Capture the cell that displays the provided text and extract its (X, Y) central coordinate. 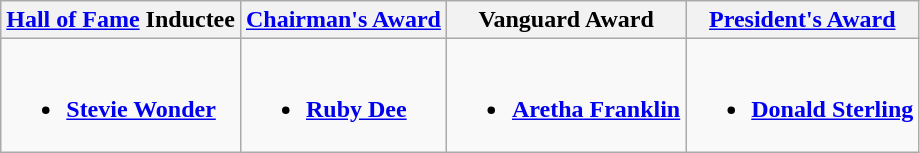
Chairman's Award (343, 20)
Stevie Wonder (121, 96)
Hall of Fame Inductee (121, 20)
President's Award (802, 20)
Ruby Dee (343, 96)
Donald Sterling (802, 96)
Aretha Franklin (566, 96)
Vanguard Award (566, 20)
